Pinpoint the cell where the given text exists, returning its (X, Y) midpoint coordinate. 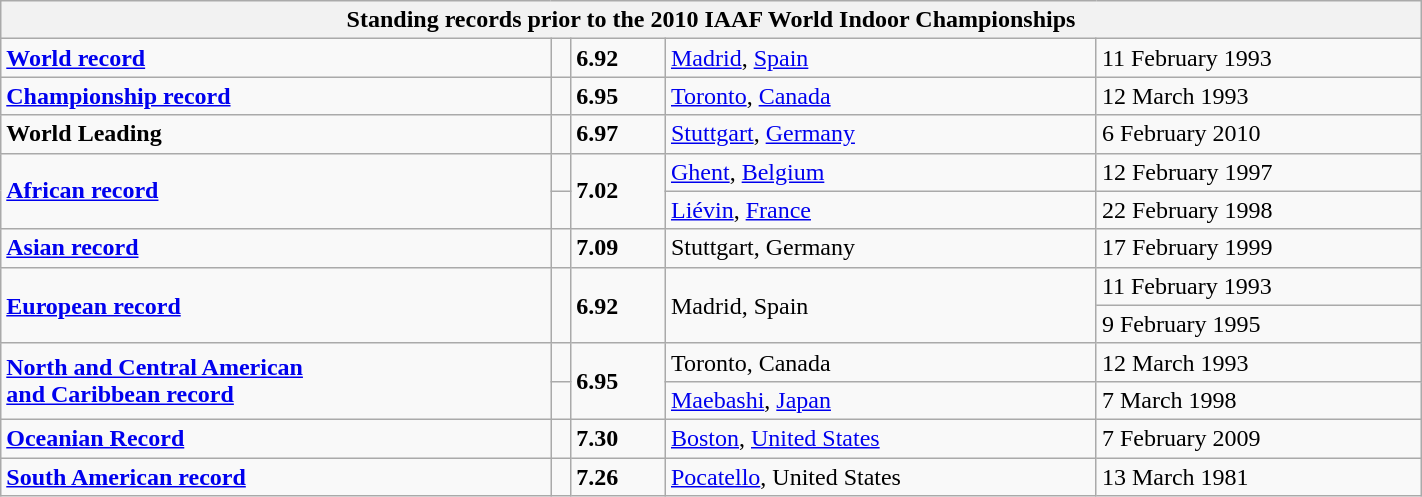
Maebashi, Japan (880, 400)
7.09 (618, 248)
Championship record (276, 96)
Ghent, Belgium (880, 172)
9 February 1995 (1258, 324)
African record (276, 191)
7.26 (618, 477)
22 February 1998 (1258, 210)
13 March 1981 (1258, 477)
Liévin, France (880, 210)
Oceanian Record (276, 438)
North and Central American and Caribbean record (276, 381)
7 February 2009 (1258, 438)
17 February 1999 (1258, 248)
South American record (276, 477)
6 February 2010 (1258, 134)
6.97 (618, 134)
12 February 1997 (1258, 172)
7 March 1998 (1258, 400)
Standing records prior to the 2010 IAAF World Indoor Championships (711, 20)
Pocatello, United States (880, 477)
Boston, United States (880, 438)
World record (276, 58)
Asian record (276, 248)
7.02 (618, 191)
World Leading (276, 134)
7.30 (618, 438)
European record (276, 305)
